Identify which cell holds the provided text, then report its (X, Y) central coordinate. 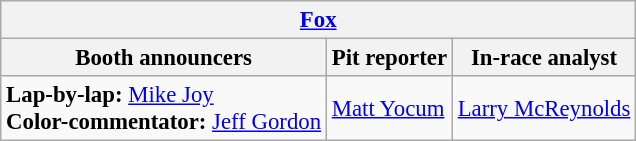
Booth announcers (164, 58)
Pit reporter (389, 58)
Matt Yocum (389, 108)
Fox (318, 20)
Larry McReynolds (544, 108)
Lap-by-lap: Mike JoyColor-commentator: Jeff Gordon (164, 108)
In-race analyst (544, 58)
